Locate the cell with the specified text and output its [x, y] center coordinate. 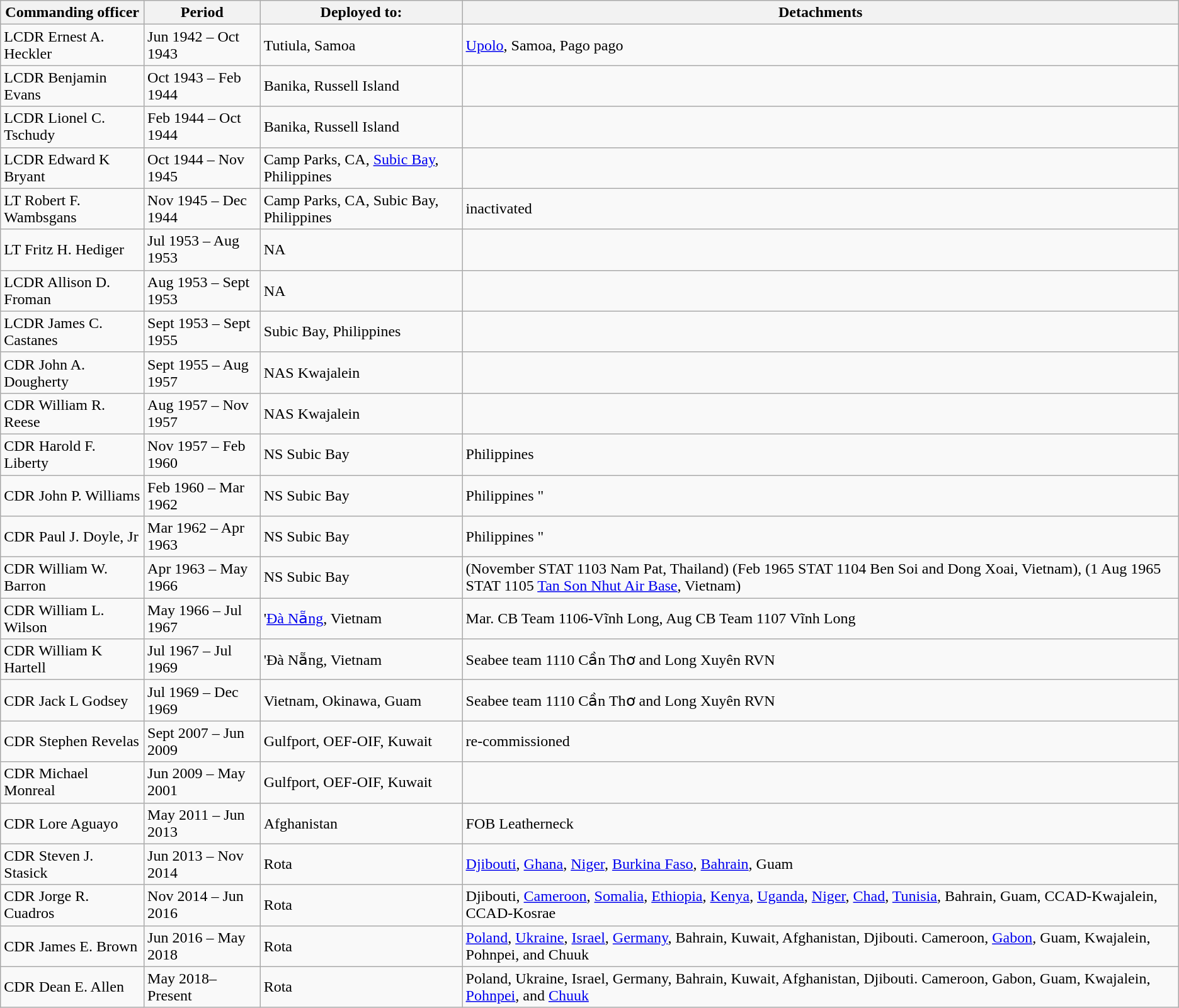
Jun 2009 – May 2001 [203, 782]
Detachments [820, 13]
May 2018–Present [203, 987]
Jun 1942 – Oct 1943 [203, 45]
Feb 1944 – Oct 1944 [203, 127]
Apr 1963 – May 1966 [203, 578]
Aug 1957 – Nov 1957 [203, 413]
CDR Paul J. Doyle, Jr [72, 536]
LCDR Edward K Bryant [72, 167]
Oct 1943 – Feb 1944 [203, 86]
Sept 1955 – Aug 1957 [203, 373]
CDR Lore Aguayo [72, 824]
Feb 1960 – Mar 1962 [203, 495]
Afghanistan [362, 824]
Period [203, 13]
Vietnam, Okinawa, Guam [362, 700]
May 1966 – Jul 1967 [203, 618]
Commanding officer [72, 13]
Sept 1953 – Sept 1955 [203, 331]
Jul 1969 – Dec 1969 [203, 700]
CDR William R. Reese [72, 413]
Oct 1944 – Nov 1945 [203, 167]
CDR William L. Wilson [72, 618]
Subic Bay, Philippines [362, 331]
Jun 2016 – May 2018 [203, 946]
CDR Stephen Revelas [72, 742]
CDR Jack L Godsey [72, 700]
Philippines [820, 455]
Aug 1953 – Sept 1953 [203, 291]
Sept 2007 – Jun 2009 [203, 742]
LT Fritz H. Hediger [72, 249]
CDR William K Hartell [72, 660]
LT Robert F. Wambsgans [72, 209]
Jun 2013 – Nov 2014 [203, 864]
Deployed to: [362, 13]
Djibouti, Ghana, Niger, Burkina Faso, Bahrain, Guam [820, 864]
Tutiula, Samoa [362, 45]
FOB Leatherneck [820, 824]
Mar 1962 – Apr 1963 [203, 536]
LCDR Allison D. Froman [72, 291]
CDR John P. Williams [72, 495]
(November STAT 1103 Nam Pat, Thailand) (Feb 1965 STAT 1104 Ben Soi and Dong Xoai, Vietnam), (1 Aug 1965 STAT 1105 Tan Son Nhut Air Base, Vietnam) [820, 578]
Nov 1957 – Feb 1960 [203, 455]
CDR James E. Brown [72, 946]
Upolo, Samoa, Pago pago [820, 45]
LCDR Benjamin Evans [72, 86]
Jul 1953 – Aug 1953 [203, 249]
CDR Jorge R. Cuadros [72, 905]
LCDR James C. Castanes [72, 331]
Jul 1967 – Jul 1969 [203, 660]
inactivated [820, 209]
Nov 2014 – Jun 2016 [203, 905]
May 2011 – Jun 2013 [203, 824]
CDR John A. Dougherty [72, 373]
CDR Dean E. Allen [72, 987]
LCDR Ernest A. Heckler [72, 45]
CDR Michael Monreal [72, 782]
CDR Harold F. Liberty [72, 455]
re-commissioned [820, 742]
LCDR Lionel C. Tschudy [72, 127]
CDR William W. Barron [72, 578]
CDR Steven J. Stasick [72, 864]
Djibouti, Cameroon, Somalia, Ethiopia, Kenya, Uganda, Niger, Chad, Tunisia, Bahrain, Guam, CCAD-Kwajalein, CCAD-Kosrae [820, 905]
Nov 1945 – Dec 1944 [203, 209]
Mar. CB Team 1106-Vĩnh Long, Aug CB Team 1107 Vĩnh Long [820, 618]
